Extract the [x, y] coordinate from the center of the cell holding the provided text.  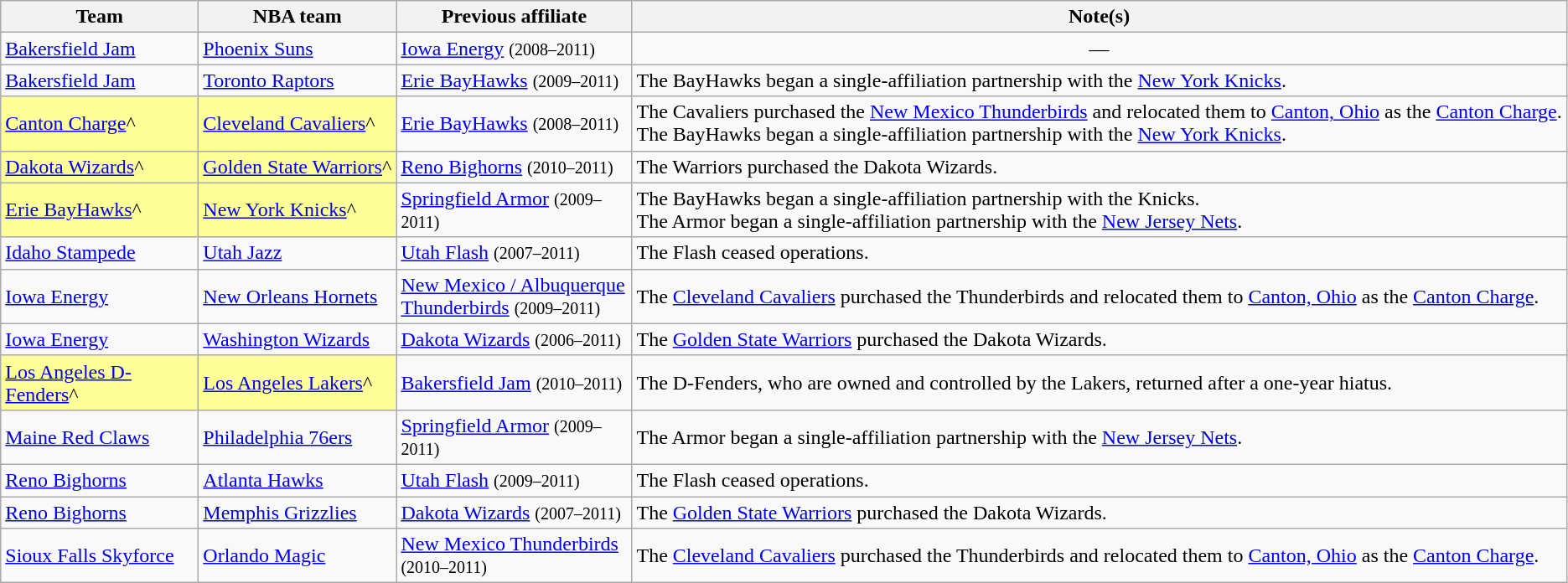
— [1100, 49]
NBA team [298, 17]
Phoenix Suns [298, 49]
The Warriors purchased the Dakota Wizards. [1100, 167]
Los Angeles Lakers^ [298, 382]
Iowa Energy (2008–2011) [515, 49]
Previous affiliate [515, 17]
The Armor began a single-affiliation partnership with the New Jersey Nets. [1100, 437]
Atlanta Hawks [298, 480]
Note(s) [1100, 17]
Reno Bighorns (2010–2011) [515, 167]
Dakota Wizards (2007–2011) [515, 512]
New Mexico Thunderbirds (2010–2011) [515, 556]
Toronto Raptors [298, 80]
Bakersfield Jam (2010–2011) [515, 382]
Philadelphia 76ers [298, 437]
Utah Jazz [298, 253]
Cleveland Cavaliers^ [298, 124]
Sioux Falls Skyforce [100, 556]
The BayHawks began a single-affiliation partnership with the Knicks.The Armor began a single-affiliation partnership with the New Jersey Nets. [1100, 209]
The D-Fenders, who are owned and controlled by the Lakers, returned after a one-year hiatus. [1100, 382]
The BayHawks began a single-affiliation partnership with the New York Knicks. [1100, 80]
Memphis Grizzlies [298, 512]
New Orleans Hornets [298, 297]
Dakota Wizards^ [100, 167]
Idaho Stampede [100, 253]
Utah Flash (2007–2011) [515, 253]
Canton Charge^ [100, 124]
New Mexico / Albuquerque Thunderbirds (2009–2011) [515, 297]
New York Knicks^ [298, 209]
Erie BayHawks (2008–2011) [515, 124]
Golden State Warriors^ [298, 167]
Washington Wizards [298, 339]
Orlando Magic [298, 556]
Erie BayHawks^ [100, 209]
Erie BayHawks (2009–2011) [515, 80]
Los Angeles D-Fenders^ [100, 382]
Utah Flash (2009–2011) [515, 480]
Dakota Wizards (2006–2011) [515, 339]
Team [100, 17]
Maine Red Claws [100, 437]
